Capture the cell that displays the provided text and extract its (x, y) central coordinate. 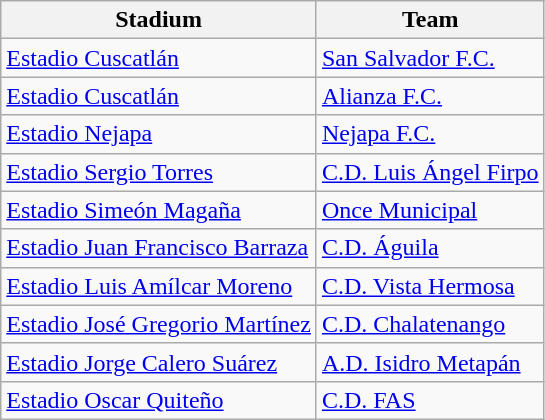
San Salvador F.C. (430, 58)
Team (430, 20)
A.D. Isidro Metapán (430, 362)
C.D. Águila (430, 248)
Estadio Oscar Quiteño (159, 400)
Estadio Nejapa (159, 134)
C.D. Chalatenango (430, 324)
Estadio Juan Francisco Barraza (159, 248)
Nejapa F.C. (430, 134)
Estadio Simeón Magaña (159, 210)
C.D. FAS (430, 400)
Stadium (159, 20)
Once Municipal (430, 210)
Estadio José Gregorio Martínez (159, 324)
Alianza F.C. (430, 96)
C.D. Vista Hermosa (430, 286)
C.D. Luis Ángel Firpo (430, 172)
Estadio Jorge Calero Suárez (159, 362)
Estadio Luis Amílcar Moreno (159, 286)
Estadio Sergio Torres (159, 172)
